Search for the cell housing the specified text and yield its [x, y] center coordinate. 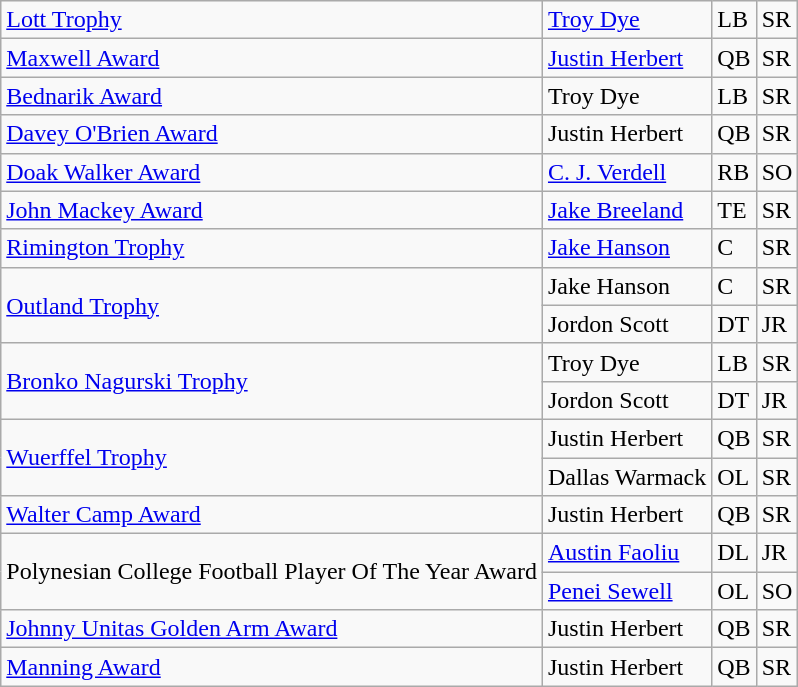
Jake Breeland [626, 210]
Bednarik Award [272, 96]
Johnny Unitas Golden Arm Award [272, 629]
Penei Sewell [626, 591]
Davey O'Brien Award [272, 134]
TE [734, 210]
Rimington Trophy [272, 248]
Walter Camp Award [272, 515]
Doak Walker Award [272, 172]
RB [734, 172]
Polynesian College Football Player Of The Year Award [272, 572]
C. J. Verdell [626, 172]
Maxwell Award [272, 58]
John Mackey Award [272, 210]
Lott Trophy [272, 20]
Bronko Nagurski Trophy [272, 381]
Austin Faoliu [626, 553]
Wuerffel Trophy [272, 457]
Manning Award [272, 667]
Outland Trophy [272, 305]
Dallas Warmack [626, 477]
DL [734, 553]
